Find where the given text appears and provide that cell's center as [x, y] coordinate. 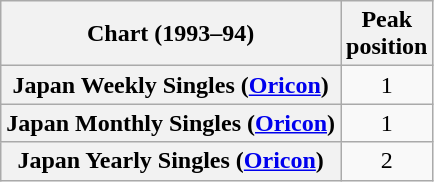
Japan Weekly Singles (Oricon) [171, 85]
Japan Monthly Singles (Oricon) [171, 123]
Japan Yearly Singles (Oricon) [171, 161]
Peakposition [387, 34]
Chart (1993–94) [171, 34]
2 [387, 161]
